Search for the cell housing the specified text and yield its (x, y) center coordinate. 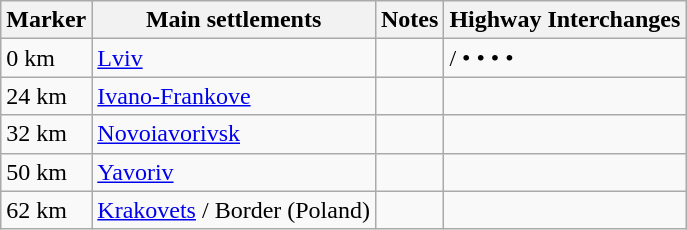
0 km (46, 58)
Lviv (234, 58)
/ • • • • (565, 58)
Krakovets / Border (Poland) (234, 210)
Yavoriv (234, 172)
Marker (46, 20)
62 km (46, 210)
Highway Interchanges (565, 20)
24 km (46, 96)
Main settlements (234, 20)
Notes (409, 20)
Novoiavorivsk (234, 134)
Ivano-Frankove (234, 96)
50 km (46, 172)
32 km (46, 134)
